Output the (x, y) coordinate of the center of the cell containing the given text.  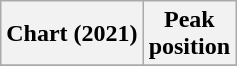
Chart (2021) (72, 34)
Peak position (189, 34)
